Detect which cell encompasses the target text, then output its (x, y) center coordinate. 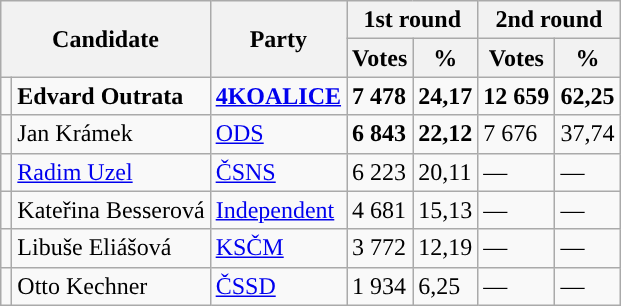
ČSNS (278, 172)
Kateřina Besserová (111, 210)
Radim Uzel (111, 172)
Party (278, 39)
15,13 (446, 210)
1st round (412, 20)
KSČM (278, 248)
ODS (278, 134)
12 659 (516, 96)
ČSSD (278, 286)
6,25 (446, 286)
Candidate (106, 39)
3 772 (380, 248)
6 843 (380, 134)
4 681 (380, 210)
4KOALICE (278, 96)
37,74 (588, 134)
Otto Kechner (111, 286)
Independent (278, 210)
12,19 (446, 248)
Jan Krámek (111, 134)
7 676 (516, 134)
62,25 (588, 96)
22,12 (446, 134)
2nd round (549, 20)
20,11 (446, 172)
24,17 (446, 96)
7 478 (380, 96)
Libuše Eliášová (111, 248)
Edvard Outrata (111, 96)
6 223 (380, 172)
1 934 (380, 286)
